Pinpoint the cell where the given text exists, returning its (X, Y) midpoint coordinate. 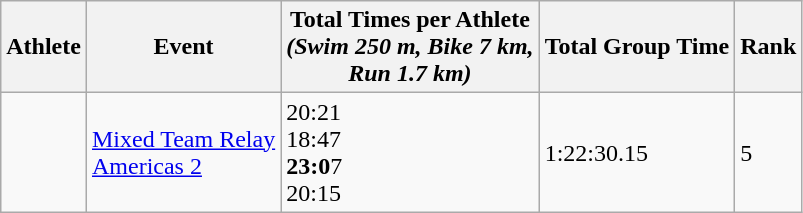
5 (768, 152)
Rank (768, 47)
Total Group Time (637, 47)
20:2118:4723:0720:15 (410, 152)
1:22:30.15 (637, 152)
Total Times per Athlete (Swim 250 m, Bike 7 km, Run 1.7 km) (410, 47)
Event (183, 47)
Mixed Team Relay Americas 2 (183, 152)
Athlete (44, 47)
